Identify which cell holds the provided text, then report its (X, Y) central coordinate. 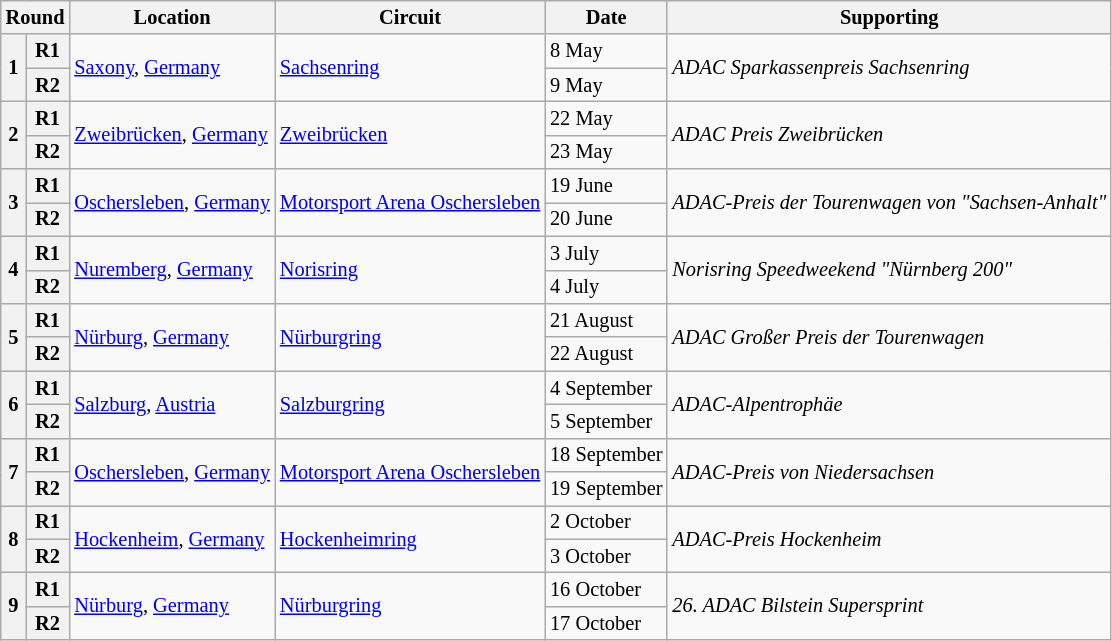
23 May (606, 152)
3 October (606, 556)
Salzburg, Austria (172, 404)
Norisring Speedweekend "Nürnberg 200" (889, 270)
Circuit (410, 17)
3 July (606, 253)
Zweibrücken (410, 134)
Salzburgring (410, 404)
8 (14, 538)
2 October (606, 522)
4 July (606, 287)
4 (14, 270)
Date (606, 17)
18 September (606, 455)
6 (14, 404)
8 May (606, 51)
ADAC-Alpentrophäe (889, 404)
21 August (606, 320)
17 October (606, 623)
Location (172, 17)
ADAC Preis Zweibrücken (889, 134)
Zweibrücken, Germany (172, 134)
ADAC-Preis von Niedersachsen (889, 472)
ADAC Sparkassenpreis Sachsenring (889, 68)
Norisring (410, 270)
1 (14, 68)
Saxony, Germany (172, 68)
5 September (606, 421)
Supporting (889, 17)
Hockenheimring (410, 538)
22 August (606, 354)
2 (14, 134)
5 (14, 336)
Round (36, 17)
Hockenheim, Germany (172, 538)
ADAC Großer Preis der Tourenwagen (889, 336)
16 October (606, 589)
ADAC-Preis der Tourenwagen von "Sachsen-Anhalt" (889, 202)
Sachsenring (410, 68)
4 September (606, 388)
19 June (606, 186)
22 May (606, 118)
26. ADAC Bilstein Supersprint (889, 606)
Nuremberg, Germany (172, 270)
9 (14, 606)
20 June (606, 219)
9 May (606, 85)
3 (14, 202)
19 September (606, 489)
7 (14, 472)
ADAC-Preis Hockenheim (889, 538)
